Search for the cell housing the specified text and yield its [x, y] center coordinate. 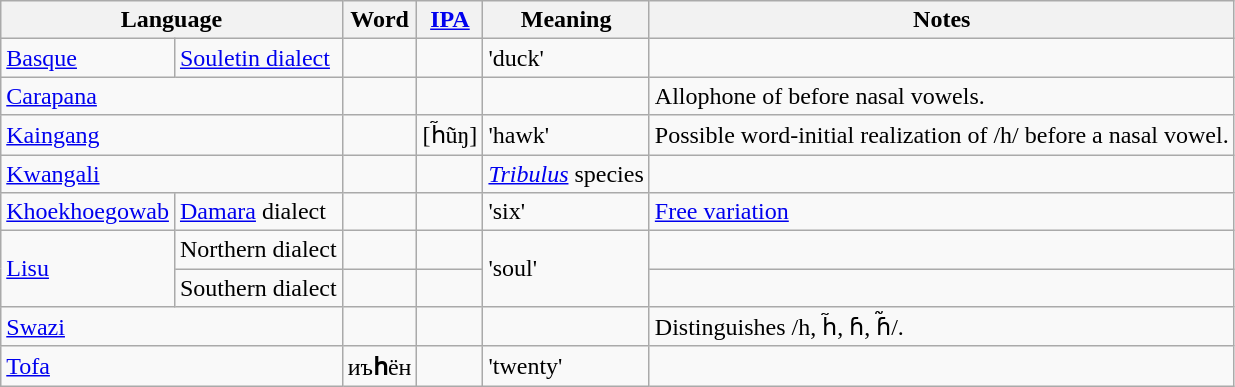
Souletin dialect [258, 58]
'hawk' [566, 135]
Lisu [88, 269]
Damara dialect [258, 212]
Word [380, 20]
Kaingang [172, 135]
Possible word-initial realization of /h/ before a nasal vowel. [942, 135]
'six' [566, 212]
Tofa [172, 366]
[h̃ũŋ] [450, 135]
Khoekhoegowab [88, 212]
Kwangali [172, 173]
Northern dialect [258, 250]
'soul' [566, 269]
Swazi [172, 327]
Carapana [172, 96]
'duck' [566, 58]
Basque [88, 58]
Language [172, 20]
Allophone of before nasal vowels. [942, 96]
Meaning [566, 20]
Distinguishes /h, h̃, ɦ, ɦ̃/. [942, 327]
Southern dialect [258, 288]
IPA [450, 20]
Tribulus species [566, 173]
'twenty' [566, 366]
иъһён [380, 366]
Notes [942, 20]
Free variation [942, 212]
